Return the [X, Y] coordinate for the center point of the cell that contains the specified text.  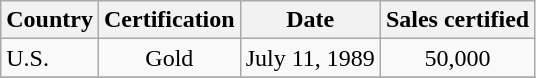
Sales certified [457, 20]
July 11, 1989 [310, 58]
Country [50, 20]
U.S. [50, 58]
Gold [169, 58]
Certification [169, 20]
50,000 [457, 58]
Date [310, 20]
